Capture the cell that displays the provided text and extract its [x, y] central coordinate. 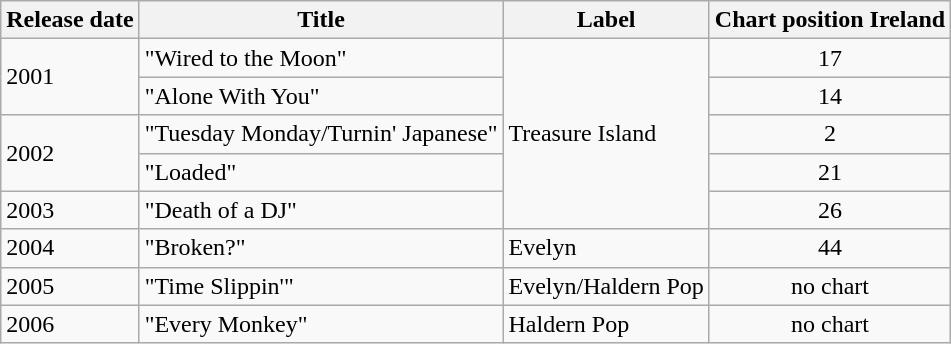
Evelyn/Haldern Pop [606, 286]
"Death of a DJ" [321, 210]
14 [830, 96]
Haldern Pop [606, 324]
2002 [70, 153]
Chart position Ireland [830, 20]
2 [830, 134]
26 [830, 210]
2006 [70, 324]
"Tuesday Monday/Turnin' Japanese" [321, 134]
21 [830, 172]
"Broken?" [321, 248]
"Alone With You" [321, 96]
Title [321, 20]
44 [830, 248]
Label [606, 20]
2004 [70, 248]
2001 [70, 77]
"Every Monkey" [321, 324]
"Wired to the Moon" [321, 58]
17 [830, 58]
"Time Slippin'" [321, 286]
Evelyn [606, 248]
"Loaded" [321, 172]
Release date [70, 20]
Treasure Island [606, 134]
2005 [70, 286]
2003 [70, 210]
